Provide the [X, Y] coordinate of the cell's center where the given text is located.  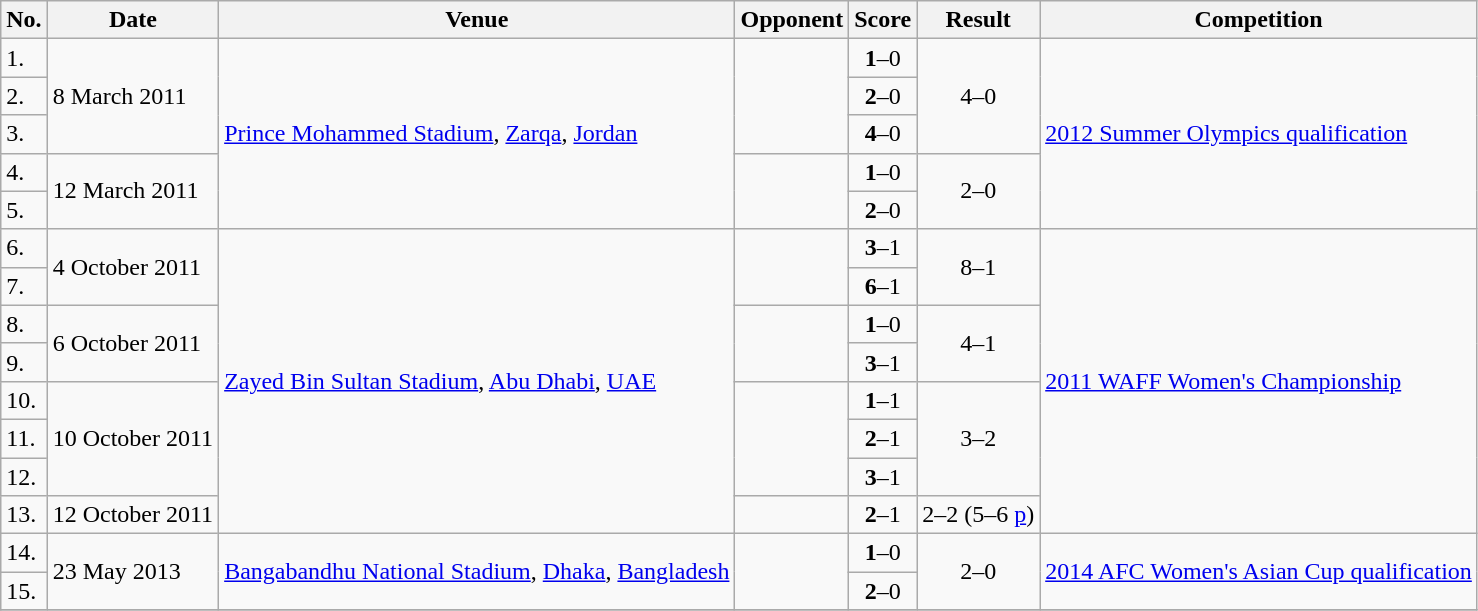
8. [24, 324]
Result [978, 20]
2012 Summer Olympics qualification [1259, 134]
7. [24, 286]
4 October 2011 [132, 267]
14. [24, 553]
Opponent [792, 20]
Bangabandhu National Stadium, Dhaka, Bangladesh [477, 572]
9. [24, 362]
8 March 2011 [132, 96]
2014 AFC Women's Asian Cup qualification [1259, 572]
Venue [477, 20]
1. [24, 58]
4–1 [978, 343]
3. [24, 134]
23 May 2013 [132, 572]
12 March 2011 [132, 191]
4. [24, 172]
15. [24, 591]
12. [24, 477]
6. [24, 248]
Score [883, 20]
2. [24, 96]
5. [24, 210]
No. [24, 20]
1–1 [883, 400]
12 October 2011 [132, 515]
10 October 2011 [132, 438]
2011 WAFF Women's Championship [1259, 381]
2–2 (5–6 p) [978, 515]
6 October 2011 [132, 343]
10. [24, 400]
Prince Mohammed Stadium, Zarqa, Jordan [477, 134]
3–2 [978, 438]
11. [24, 438]
Date [132, 20]
8–1 [978, 267]
6–1 [883, 286]
Zayed Bin Sultan Stadium, Abu Dhabi, UAE [477, 381]
13. [24, 515]
Competition [1259, 20]
